Find where the given text appears and provide that cell's center as [x, y] coordinate. 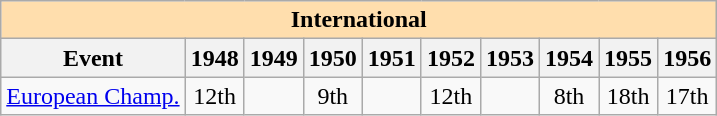
Event [93, 58]
8th [568, 96]
17th [688, 96]
1952 [450, 58]
International [359, 20]
18th [628, 96]
1949 [274, 58]
1956 [688, 58]
1955 [628, 58]
1950 [332, 58]
1948 [214, 58]
1953 [510, 58]
9th [332, 96]
1951 [392, 58]
European Champ. [93, 96]
1954 [568, 58]
